Detect which cell encompasses the target text, then output its [x, y] center coordinate. 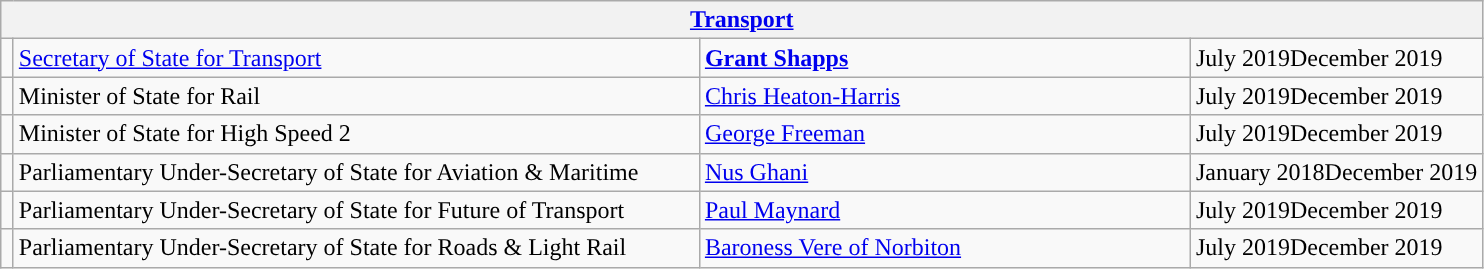
George Freeman [944, 134]
Parliamentary Under-Secretary of State for Aviation & Maritime [356, 172]
Nus Ghani [944, 172]
Baroness Vere of Norbiton [944, 248]
Parliamentary Under-Secretary of State for Future of Transport [356, 210]
Grant Shapps [944, 58]
Secretary of State for Transport [356, 58]
Chris Heaton-Harris [944, 96]
Minister of State for High Speed 2 [356, 134]
Parliamentary Under-Secretary of State for Roads & Light Rail [356, 248]
Minister of State for Rail [356, 96]
Transport [742, 20]
January 2018December 2019 [1336, 172]
Paul Maynard [944, 210]
